Pinpoint the cell where the given text exists, returning its [x, y] midpoint coordinate. 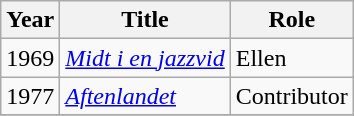
Title [145, 20]
1969 [30, 58]
Year [30, 20]
Midt i en jazzvid [145, 58]
1977 [30, 96]
Ellen [292, 58]
Contributor [292, 96]
Role [292, 20]
Aftenlandet [145, 96]
